Capture the cell that displays the provided text and extract its (X, Y) central coordinate. 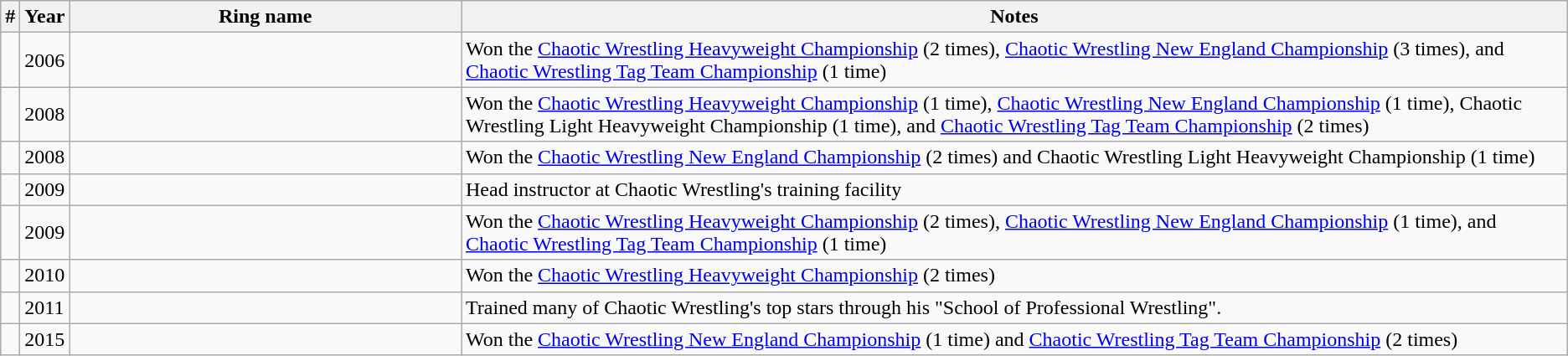
2011 (45, 307)
Won the Chaotic Wrestling New England Championship (2 times) and Chaotic Wrestling Light Heavyweight Championship (1 time) (1014, 157)
Notes (1014, 17)
Head instructor at Chaotic Wrestling's training facility (1014, 189)
2010 (45, 276)
2006 (45, 60)
Won the Chaotic Wrestling New England Championship (1 time) and Chaotic Wrestling Tag Team Championship (2 times) (1014, 339)
# (10, 17)
Won the Chaotic Wrestling Heavyweight Championship (2 times) (1014, 276)
2015 (45, 339)
Ring name (266, 17)
Year (45, 17)
Trained many of Chaotic Wrestling's top stars through his "School of Professional Wrestling". (1014, 307)
